Identify which cell holds the provided text, then report its [X, Y] central coordinate. 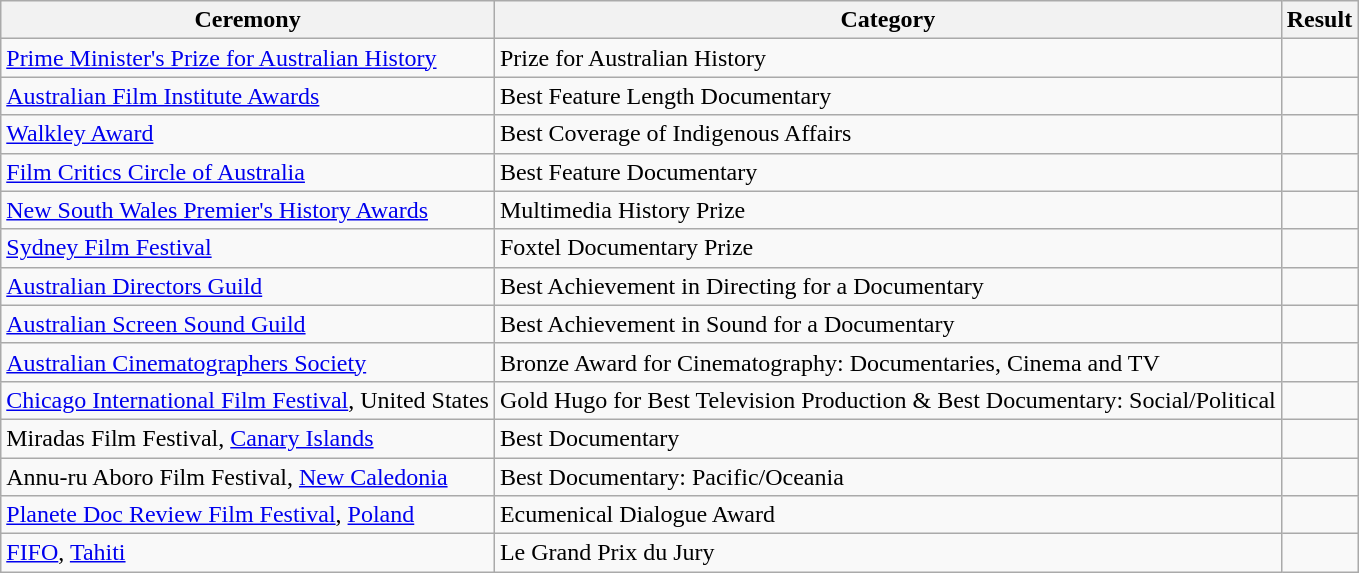
Category [888, 20]
Film Critics Circle of Australia [248, 172]
Foxtel Documentary Prize [888, 248]
Planete Doc Review Film Festival, Poland [248, 515]
Miradas Film Festival, Canary Islands [248, 438]
New South Wales Premier's History Awards [248, 210]
Gold Hugo for Best Television Production & Best Documentary: Social/Political [888, 400]
Australian Screen Sound Guild [248, 324]
Le Grand Prix du Jury [888, 553]
Best Achievement in Sound for a Documentary [888, 324]
Bronze Award for Cinematography: Documentaries, Cinema and TV [888, 362]
Best Coverage of Indigenous Affairs [888, 134]
Prize for Australian History [888, 58]
Best Achievement in Directing for a Documentary [888, 286]
Ceremony [248, 20]
Multimedia History Prize [888, 210]
Annu-ru Aboro Film Festival, New Caledonia [248, 477]
Chicago International Film Festival, United States [248, 400]
Best Feature Length Documentary [888, 96]
Best Feature Documentary [888, 172]
Ecumenical Dialogue Award [888, 515]
Result [1319, 20]
Best Documentary: Pacific/Oceania [888, 477]
Australian Cinematographers Society [248, 362]
Australian Film Institute Awards [248, 96]
FIFO, Tahiti [248, 553]
Prime Minister's Prize for Australian History [248, 58]
Sydney Film Festival [248, 248]
Walkley Award [248, 134]
Australian Directors Guild [248, 286]
Best Documentary [888, 438]
